Capture the cell that displays the provided text and extract its [X, Y] central coordinate. 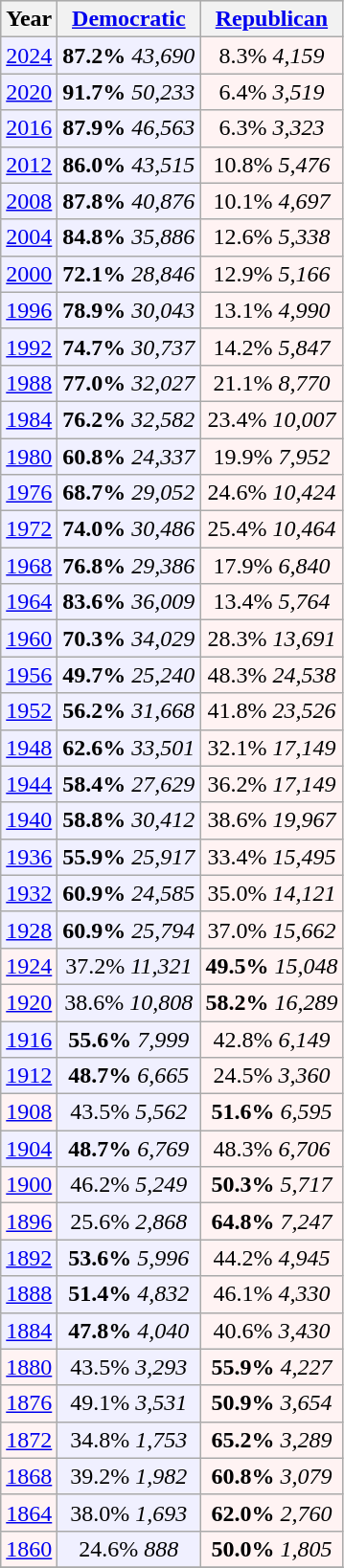
2016 [29, 128]
2004 [29, 237]
48.3% 6,706 [272, 1149]
1912 [29, 1076]
53.6% 5,996 [128, 1258]
2012 [29, 165]
51.4% 4,832 [128, 1294]
46.2% 5,249 [128, 1185]
56.2% 31,668 [128, 711]
78.9% 30,043 [128, 310]
1936 [29, 857]
33.4% 15,495 [272, 857]
19.9% 7,952 [272, 457]
Republican [272, 19]
25.4% 10,464 [272, 529]
76.2% 32,582 [128, 419]
49.5% 15,048 [272, 966]
1876 [29, 1403]
1868 [29, 1476]
1992 [29, 347]
1988 [29, 383]
50.9% 3,654 [272, 1403]
43.5% 5,562 [128, 1112]
1864 [29, 1512]
17.9% 6,840 [272, 566]
1972 [29, 529]
51.6% 6,595 [272, 1112]
1996 [29, 310]
1968 [29, 566]
60.9% 25,794 [128, 930]
24.6% 888 [128, 1549]
60.9% 24,585 [128, 893]
49.1% 3,531 [128, 1403]
10.8% 5,476 [272, 165]
1948 [29, 748]
1952 [29, 711]
2008 [29, 201]
23.4% 10,007 [272, 419]
1932 [29, 893]
1892 [29, 1258]
2020 [29, 92]
13.1% 4,990 [272, 310]
1880 [29, 1367]
32.1% 17,149 [272, 748]
41.8% 23,526 [272, 711]
55.9% 4,227 [272, 1367]
46.1% 4,330 [272, 1294]
2000 [29, 274]
14.2% 5,847 [272, 347]
6.3% 3,323 [272, 128]
1924 [29, 966]
62.6% 33,501 [128, 748]
44.2% 4,945 [272, 1258]
1928 [29, 930]
58.4% 27,629 [128, 784]
1872 [29, 1440]
36.2% 17,149 [272, 784]
55.9% 25,917 [128, 857]
39.2% 1,982 [128, 1476]
70.3% 34,029 [128, 638]
1984 [29, 419]
37.2% 11,321 [128, 966]
38.0% 1,693 [128, 1512]
91.7% 50,233 [128, 92]
1900 [29, 1185]
25.6% 2,868 [128, 1221]
40.6% 3,430 [272, 1331]
21.1% 8,770 [272, 383]
77.0% 32,027 [128, 383]
60.8% 3,079 [272, 1476]
84.8% 35,886 [128, 237]
87.2% 43,690 [128, 56]
1896 [29, 1221]
12.6% 5,338 [272, 237]
34.8% 1,753 [128, 1440]
1888 [29, 1294]
64.8% 7,247 [272, 1221]
1956 [29, 675]
24.5% 3,360 [272, 1076]
50.3% 5,717 [272, 1185]
1980 [29, 457]
47.8% 4,040 [128, 1331]
74.7% 30,737 [128, 347]
6.4% 3,519 [272, 92]
1944 [29, 784]
1976 [29, 493]
49.7% 25,240 [128, 675]
1964 [29, 602]
83.6% 36,009 [128, 602]
72.1% 28,846 [128, 274]
8.3% 4,159 [272, 56]
1908 [29, 1112]
38.6% 10,808 [128, 1002]
1860 [29, 1549]
48.7% 6,769 [128, 1149]
50.0% 1,805 [272, 1549]
37.0% 15,662 [272, 930]
48.3% 24,538 [272, 675]
1920 [29, 1002]
76.8% 29,386 [128, 566]
2024 [29, 56]
1884 [29, 1331]
35.0% 14,121 [272, 893]
55.6% 7,999 [128, 1039]
38.6% 19,967 [272, 820]
12.9% 5,166 [272, 274]
10.1% 4,697 [272, 201]
68.7% 29,052 [128, 493]
62.0% 2,760 [272, 1512]
13.4% 5,764 [272, 602]
1904 [29, 1149]
1940 [29, 820]
58.8% 30,412 [128, 820]
1960 [29, 638]
74.0% 30,486 [128, 529]
58.2% 16,289 [272, 1002]
65.2% 3,289 [272, 1440]
Year [29, 19]
Democratic [128, 19]
60.8% 24,337 [128, 457]
87.8% 40,876 [128, 201]
28.3% 13,691 [272, 638]
87.9% 46,563 [128, 128]
42.8% 6,149 [272, 1039]
43.5% 3,293 [128, 1367]
48.7% 6,665 [128, 1076]
1916 [29, 1039]
24.6% 10,424 [272, 493]
86.0% 43,515 [128, 165]
